Determine the [X, Y] coordinate at the center of the cell enclosing the given text.  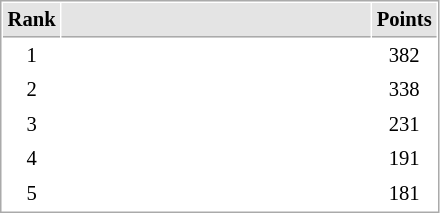
382 [404, 56]
191 [404, 158]
Rank [32, 20]
5 [32, 194]
3 [32, 124]
2 [32, 90]
Points [404, 20]
338 [404, 90]
231 [404, 124]
4 [32, 158]
181 [404, 194]
1 [32, 56]
